Output the [x, y] coordinate of the center of the cell containing the given text.  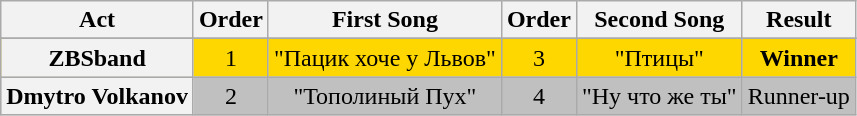
Runner-up [798, 96]
First Song [384, 20]
1 [230, 58]
"Ну что же ты" [659, 96]
"Птицы" [659, 58]
Winner [798, 58]
"Тополиный Пух" [384, 96]
3 [538, 58]
Act [98, 20]
4 [538, 96]
2 [230, 96]
Second Song [659, 20]
ZBSband [98, 58]
Result [798, 20]
"Пацик хоче у Львов" [384, 58]
Dmytro Volkanov [98, 96]
